Detect which cell encompasses the target text, then output its (X, Y) center coordinate. 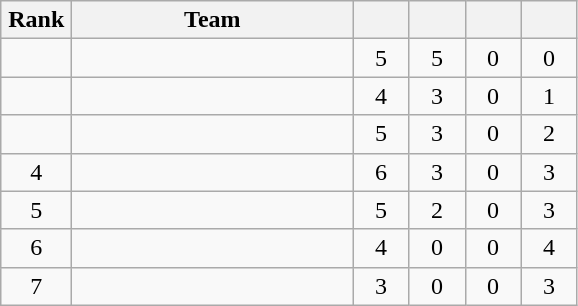
7 (36, 286)
Team (212, 20)
Rank (36, 20)
1 (549, 96)
